Return the [x, y] coordinate for the center point of the cell that contains the specified text.  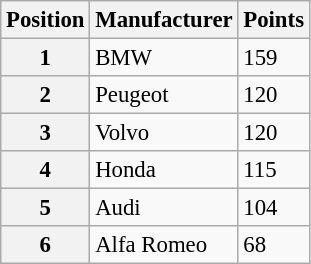
Position [46, 20]
Manufacturer [164, 20]
5 [46, 208]
159 [274, 58]
1 [46, 58]
Peugeot [164, 95]
115 [274, 170]
6 [46, 245]
Audi [164, 208]
BMW [164, 58]
3 [46, 133]
68 [274, 245]
2 [46, 95]
4 [46, 170]
Honda [164, 170]
Points [274, 20]
Volvo [164, 133]
104 [274, 208]
Alfa Romeo [164, 245]
